Provide the [x, y] coordinate of the cell's center where the given text is located.  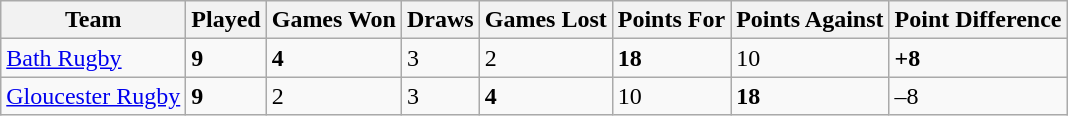
Points For [671, 20]
Games Lost [546, 20]
–8 [978, 96]
Point Difference [978, 20]
Team [94, 20]
Bath Rugby [94, 58]
+8 [978, 58]
Played [226, 20]
Points Against [810, 20]
Gloucester Rugby [94, 96]
Draws [440, 20]
Games Won [334, 20]
